Return the (x, y) coordinate for the center point of the cell that contains the specified text.  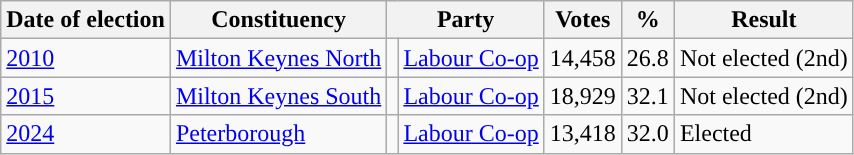
18,929 (582, 96)
Elected (764, 134)
Peterborough (278, 134)
14,458 (582, 58)
2010 (86, 58)
26.8 (648, 58)
Votes (582, 20)
13,418 (582, 134)
32.1 (648, 96)
Milton Keynes North (278, 58)
2015 (86, 96)
Constituency (278, 20)
Milton Keynes South (278, 96)
32.0 (648, 134)
Result (764, 20)
Party (466, 20)
2024 (86, 134)
% (648, 20)
Date of election (86, 20)
